Extract the (x, y) coordinate from the center of the cell holding the provided text.  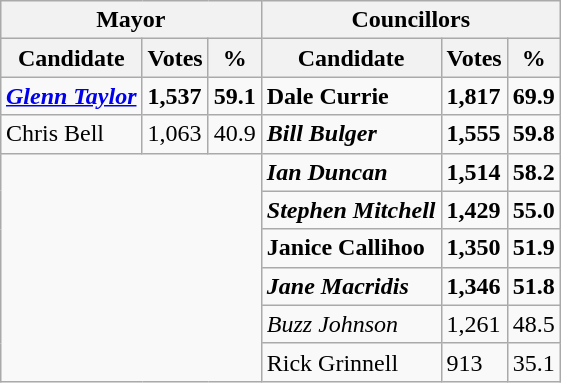
58.2 (534, 172)
51.9 (534, 248)
Dale Currie (351, 96)
1,537 (175, 96)
51.8 (534, 286)
Bill Bulger (351, 134)
35.1 (534, 362)
Janice Callihoo (351, 248)
1,555 (474, 134)
Chris Bell (71, 134)
Ian Duncan (351, 172)
55.0 (534, 210)
1,429 (474, 210)
Councillors (410, 20)
59.1 (234, 96)
Buzz Johnson (351, 324)
69.9 (534, 96)
Stephen Mitchell (351, 210)
1,514 (474, 172)
59.8 (534, 134)
Glenn Taylor (71, 96)
40.9 (234, 134)
Mayor (130, 20)
913 (474, 362)
Rick Grinnell (351, 362)
1,261 (474, 324)
1,346 (474, 286)
48.5 (534, 324)
Jane Macridis (351, 286)
1,817 (474, 96)
1,063 (175, 134)
1,350 (474, 248)
